Return (x, y) of the center of cell containing provided text 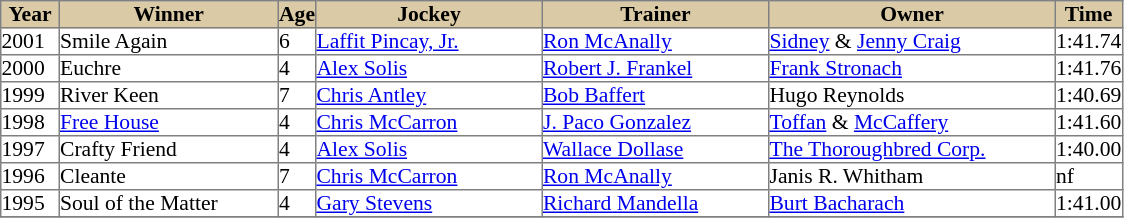
1995 (30, 204)
Age (296, 14)
Wallace Dollase (655, 150)
1998 (30, 122)
Soul of the Matter (168, 204)
Year (30, 14)
Robert J. Frankel (655, 68)
nf (1088, 176)
Trainer (655, 14)
1:40.69 (1088, 96)
Free House (168, 122)
Sidney & Jenny Craig (912, 42)
Laffit Pincay, Jr. (429, 42)
Gary Stevens (429, 204)
Frank Stronach (912, 68)
Winner (168, 14)
J. Paco Gonzalez (655, 122)
Janis R. Whitham (912, 176)
1:40.00 (1088, 150)
River Keen (168, 96)
1:41.76 (1088, 68)
2000 (30, 68)
Time (1088, 14)
Toffan & McCaffery (912, 122)
Smile Again (168, 42)
The Thoroughbred Corp. (912, 150)
2001 (30, 42)
1997 (30, 150)
1996 (30, 176)
Cleante (168, 176)
Burt Bacharach (912, 204)
Hugo Reynolds (912, 96)
1:41.00 (1088, 204)
Owner (912, 14)
Richard Mandella (655, 204)
Chris Antley (429, 96)
Jockey (429, 14)
Euchre (168, 68)
Crafty Friend (168, 150)
Bob Baffert (655, 96)
6 (296, 42)
1:41.60 (1088, 122)
1999 (30, 96)
1:41.74 (1088, 42)
